From the cell containing the given text, extract its center point as (X, Y) coordinate. 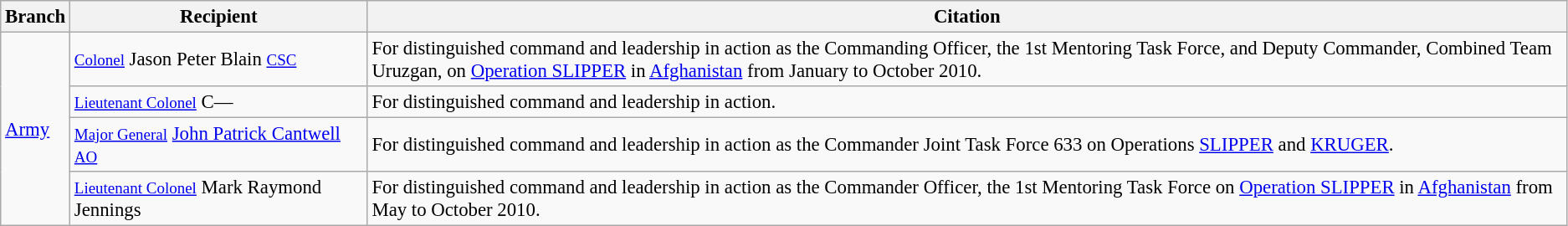
Major General John Patrick Cantwell AO (219, 146)
For distinguished command and leadership in action. (967, 102)
Lieutenant Colonel Mark Raymond Jennings (219, 199)
Lieutenant Colonel C— (219, 102)
Colonel Jason Peter Blain CSC (219, 60)
Branch (35, 17)
Recipient (219, 17)
Citation (967, 17)
For distinguished command and leadership in action as the Commander Joint Task Force 633 on Operations SLIPPER and KRUGER. (967, 146)
Army (35, 129)
